Scan for the cell matching the given text and deliver its [X, Y] coordinate at center. 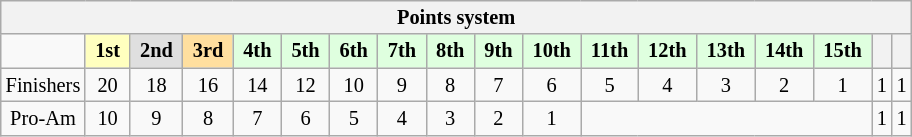
6th [354, 51]
11th [610, 51]
2nd [156, 51]
16 [208, 85]
14th [784, 51]
15th [842, 51]
9th [498, 51]
7th [402, 51]
Points system [456, 17]
Finishers [43, 85]
20 [108, 85]
12 [305, 85]
14 [257, 85]
4th [257, 51]
12th [667, 51]
10th [551, 51]
18 [156, 85]
5th [305, 51]
13th [726, 51]
1st [108, 51]
8th [450, 51]
3rd [208, 51]
Pro-Am [43, 118]
